From the cell containing the given text, extract its center point as [X, Y] coordinate. 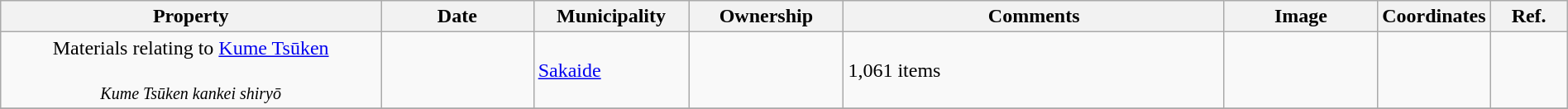
1,061 items [1034, 70]
Ref. [1528, 17]
Date [458, 17]
Materials relating to Kume TsūkenKume Tsūken kankei shiryō [191, 70]
Image [1300, 17]
Comments [1034, 17]
Property [191, 17]
Ownership [766, 17]
Coordinates [1434, 17]
Sakaide [611, 70]
Municipality [611, 17]
